Locate the cell with the specified text and output its (x, y) center coordinate. 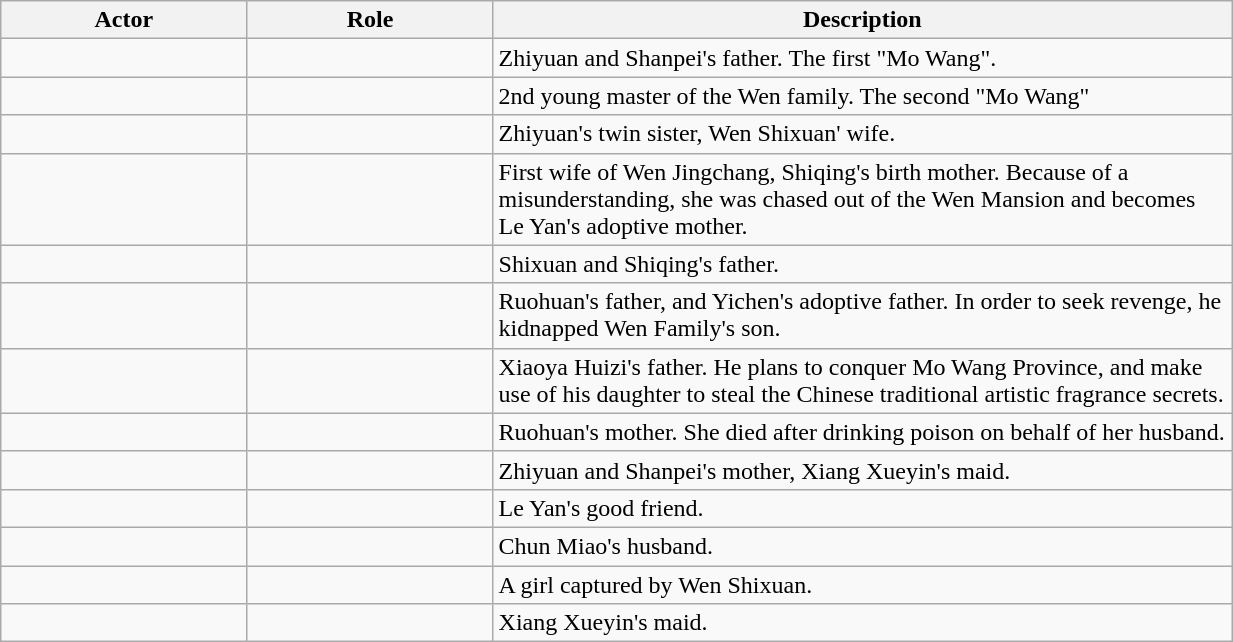
Description (862, 20)
Ruohuan's mother. She died after drinking poison on behalf of her husband. (862, 432)
Role (370, 20)
Actor (124, 20)
Zhiyuan and Shanpei's mother, Xiang Xueyin's maid. (862, 470)
Chun Miao's husband. (862, 546)
Zhiyuan and Shanpei's father. The first "Mo Wang". (862, 58)
A girl captured by Wen Shixuan. (862, 585)
2nd young master of the Wen family. The second "Mo Wang" (862, 96)
Le Yan's good friend. (862, 508)
Zhiyuan's twin sister, Wen Shixuan' wife. (862, 134)
Shixuan and Shiqing's father. (862, 264)
Ruohuan's father, and Yichen's adoptive father. In order to seek revenge, he kidnapped Wen Family's son. (862, 316)
Xiang Xueyin's maid. (862, 623)
